Determine the [x, y] coordinate at the center of the cell enclosing the given text.  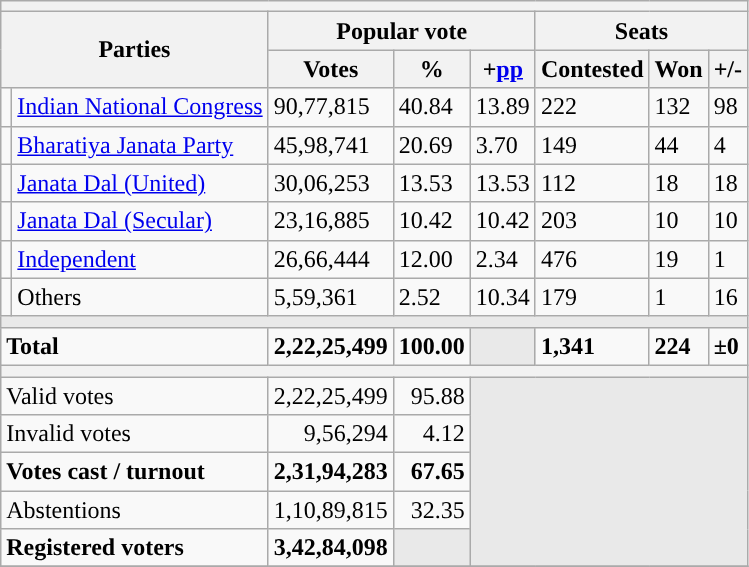
19 [678, 259]
90,77,815 [330, 107]
9,56,294 [330, 434]
3,42,84,098 [330, 548]
40.84 [432, 107]
179 [592, 297]
44 [678, 145]
2,31,94,283 [330, 472]
16 [728, 297]
30,06,253 [330, 183]
23,16,885 [330, 221]
476 [592, 259]
Janata Dal (United) [140, 183]
Invalid votes [134, 434]
3.70 [502, 145]
5,59,361 [330, 297]
4.12 [432, 434]
20.69 [432, 145]
26,66,444 [330, 259]
2.34 [502, 259]
Popular vote [402, 31]
203 [592, 221]
Valid votes [134, 395]
112 [592, 183]
13.89 [502, 107]
Bharatiya Janata Party [140, 145]
100.00 [432, 346]
222 [592, 107]
Indian National Congress [140, 107]
Contested [592, 69]
% [432, 69]
Janata Dal (Secular) [140, 221]
Won [678, 69]
4 [728, 145]
45,98,741 [330, 145]
10.34 [502, 297]
1,341 [592, 346]
95.88 [432, 395]
2.52 [432, 297]
32.35 [432, 510]
Votes cast / turnout [134, 472]
Registered voters [134, 548]
Others [140, 297]
Seats [641, 31]
132 [678, 107]
98 [728, 107]
Total [134, 346]
+pp [502, 69]
12.00 [432, 259]
Votes [330, 69]
±0 [728, 346]
Parties [134, 50]
Abstentions [134, 510]
67.65 [432, 472]
+/- [728, 69]
1,10,89,815 [330, 510]
149 [592, 145]
224 [678, 346]
Independent [140, 259]
